Return (X, Y) of the center of cell containing provided text 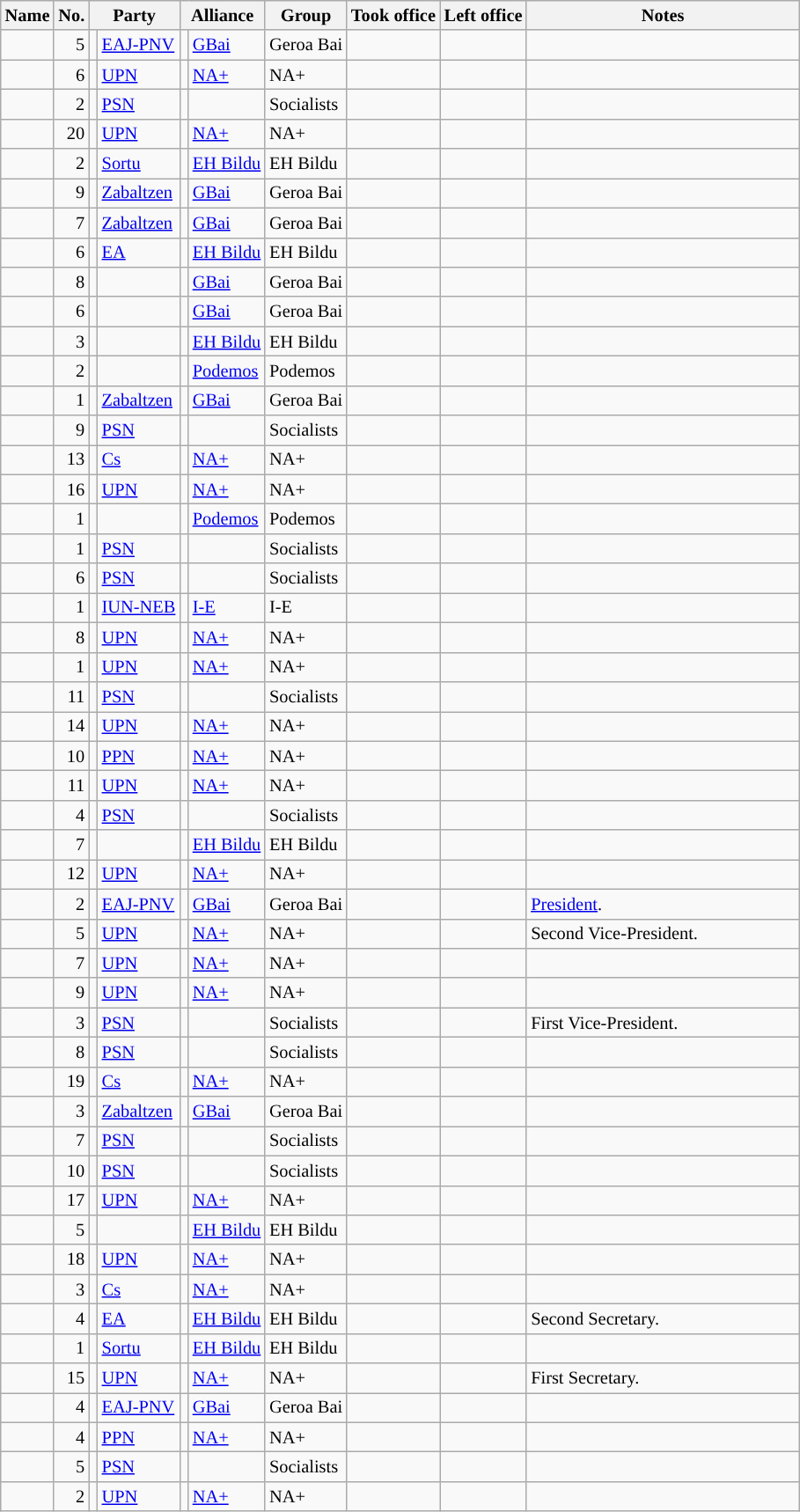
16 (71, 489)
19 (71, 1082)
First Vice-President. (663, 1023)
12 (71, 874)
Took office (393, 15)
13 (71, 459)
Notes (663, 15)
President. (663, 904)
17 (71, 1200)
15 (71, 1378)
18 (71, 1259)
Second Vice-President. (663, 934)
IUN-NEB (139, 607)
Alliance (222, 15)
20 (71, 134)
Left office (484, 15)
Name (28, 15)
First Secretary. (663, 1378)
14 (71, 726)
No. (71, 15)
Party (134, 15)
Group (306, 15)
Second Secretary. (663, 1318)
